Return [X, Y] of the center of cell containing provided text 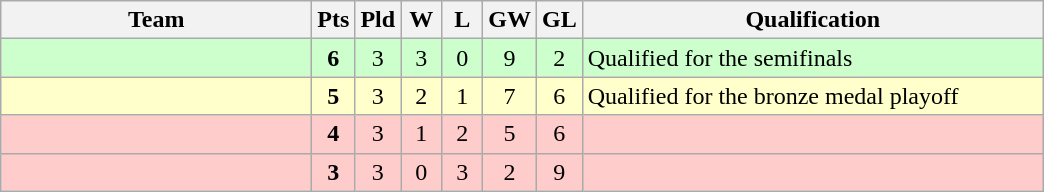
Pld [378, 20]
7 [510, 96]
4 [334, 134]
W [422, 20]
Qualified for the bronze medal playoff [812, 96]
L [462, 20]
GW [510, 20]
GL [559, 20]
Qualification [812, 20]
Pts [334, 20]
Team [156, 20]
Qualified for the semifinals [812, 58]
